Locate the cell with the specified text and output its (x, y) center coordinate. 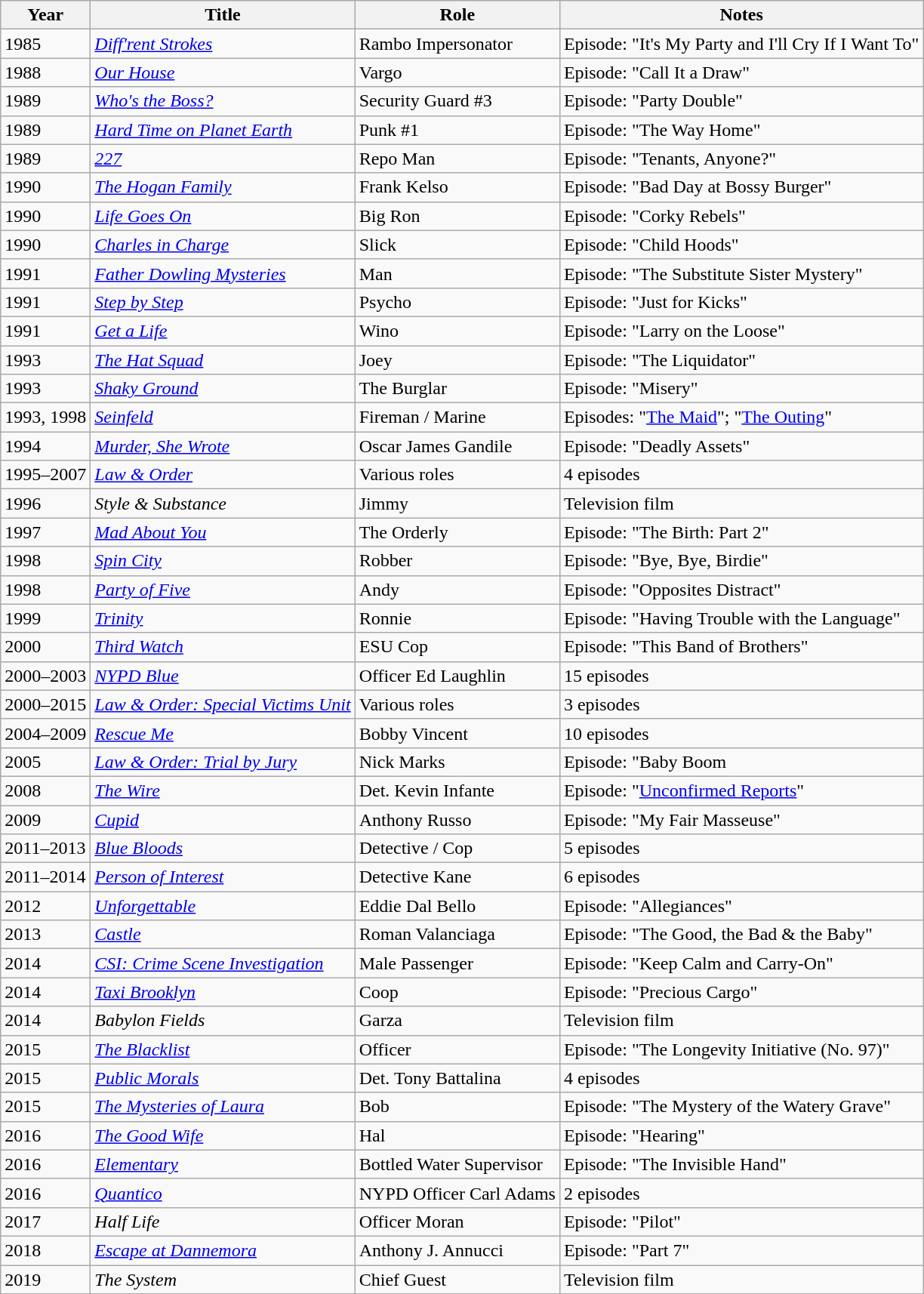
Episode: "Just for Kicks" (741, 302)
Diff'rent Strokes (223, 44)
Episode: "Bad Day at Bossy Burger" (741, 187)
Party of Five (223, 590)
Security Guard #3 (457, 101)
Joey (457, 360)
Murder, She Wrote (223, 446)
Episodes: "The Maid"; "The Outing" (741, 417)
Episode: "My Fair Masseuse" (741, 819)
10 episodes (741, 733)
Repo Man (457, 159)
3 episodes (741, 704)
Episode: "Opposites Distract" (741, 590)
Andy (457, 590)
Episode: "Bye, Bye, Birdie" (741, 561)
Rescue Me (223, 733)
2000 (45, 647)
Psycho (457, 302)
The Burglar (457, 389)
Episode: "Part 7" (741, 1250)
Hal (457, 1135)
Our House (223, 72)
Episode: "Tenants, Anyone?" (741, 159)
Officer Moran (457, 1222)
Step by Step (223, 302)
NYPD Officer Carl Adams (457, 1193)
Punk #1 (457, 130)
Det. Tony Battalina (457, 1078)
Bobby Vincent (457, 733)
Castle (223, 935)
Role (457, 15)
Spin City (223, 561)
Taxi Brooklyn (223, 992)
Public Morals (223, 1078)
Episode: "Allegiances" (741, 906)
Nick Marks (457, 762)
The Blacklist (223, 1049)
2000–2003 (45, 676)
Detective Kane (457, 877)
Escape at Dannemora (223, 1250)
Episode: "Larry on the Loose" (741, 331)
Hard Time on Planet Earth (223, 130)
The System (223, 1280)
Blue Bloods (223, 849)
Half Life (223, 1222)
Officer Ed Laughlin (457, 676)
Coop (457, 992)
Get a Life (223, 331)
Bottled Water Supervisor (457, 1164)
2008 (45, 790)
Anthony J. Annucci (457, 1250)
Slick (457, 245)
Detective / Cop (457, 849)
Episode: "Precious Cargo" (741, 992)
2005 (45, 762)
Garza (457, 1021)
Shaky Ground (223, 389)
2 episodes (741, 1193)
Third Watch (223, 647)
Law & Order: Trial by Jury (223, 762)
2019 (45, 1280)
Fireman / Marine (457, 417)
Trinity (223, 618)
2009 (45, 819)
Charles in Charge (223, 245)
Episode: "This Band of Brothers" (741, 647)
15 episodes (741, 676)
Bob (457, 1107)
Chief Guest (457, 1280)
2012 (45, 906)
2011–2014 (45, 877)
Notes (741, 15)
1995–2007 (45, 475)
Episode: "Keep Calm and Carry-On" (741, 963)
2017 (45, 1222)
1993, 1998 (45, 417)
6 episodes (741, 877)
Title (223, 15)
Episode: "Call It a Draw" (741, 72)
Episode: "The Invisible Hand" (741, 1164)
ESU Cop (457, 647)
The Good Wife (223, 1135)
Wino (457, 331)
1996 (45, 504)
Babylon Fields (223, 1021)
Episode: "Deadly Assets" (741, 446)
Seinfeld (223, 417)
Man (457, 273)
Male Passenger (457, 963)
Jimmy (457, 504)
Frank Kelso (457, 187)
Law & Order (223, 475)
Elementary (223, 1164)
Episode: "Having Trouble with the Language" (741, 618)
The Hogan Family (223, 187)
Episode: "Misery" (741, 389)
Episode: "The Mystery of the Watery Grave" (741, 1107)
Episode: "Corky Rebels" (741, 216)
The Wire (223, 790)
Episode: "The Good, the Bad & the Baby" (741, 935)
NYPD Blue (223, 676)
Ronnie (457, 618)
1994 (45, 446)
Quantico (223, 1193)
1997 (45, 532)
CSI: Crime Scene Investigation (223, 963)
Big Ron (457, 216)
Episode: "The Substitute Sister Mystery" (741, 273)
Episode: "Unconfirmed Reports" (741, 790)
2004–2009 (45, 733)
Style & Substance (223, 504)
Episode: "Pilot" (741, 1222)
Episode: "Hearing" (741, 1135)
5 episodes (741, 849)
Episode: "The Longevity Initiative (No. 97)" (741, 1049)
Rambo Impersonator (457, 44)
2013 (45, 935)
Episode: "Party Double" (741, 101)
Episode: "Baby Boom (741, 762)
Oscar James Gandile (457, 446)
Episode: "Child Hoods" (741, 245)
1988 (45, 72)
Cupid (223, 819)
The Mysteries of Laura (223, 1107)
Father Dowling Mysteries (223, 273)
Law & Order: Special Victims Unit (223, 704)
2000–2015 (45, 704)
Anthony Russo (457, 819)
The Orderly (457, 532)
Year (45, 15)
Who's the Boss? (223, 101)
227 (223, 159)
1985 (45, 44)
Vargo (457, 72)
Life Goes On (223, 216)
Mad About You (223, 532)
Person of Interest (223, 877)
Episode: "The Liquidator" (741, 360)
Episode: "The Birth: Part 2" (741, 532)
Roman Valanciaga (457, 935)
2011–2013 (45, 849)
Robber (457, 561)
Officer (457, 1049)
1999 (45, 618)
Det. Kevin Infante (457, 790)
Episode: "It's My Party and I'll Cry If I Want To" (741, 44)
Eddie Dal Bello (457, 906)
The Hat Squad (223, 360)
2018 (45, 1250)
Unforgettable (223, 906)
Episode: "The Way Home" (741, 130)
